Return the (x, y) coordinate for the center point of the cell that contains the specified text.  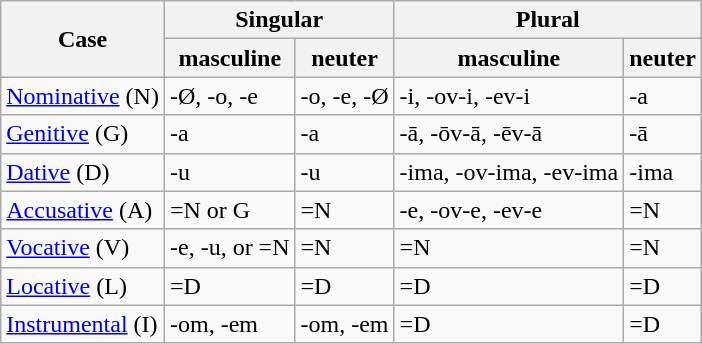
Plural (548, 20)
Accusative (A) (83, 210)
Nominative (N) (83, 96)
Dative (D) (83, 172)
-ā (663, 134)
-e, -u, or =N (230, 248)
Singular (279, 20)
-ā, -ōv-ā, -ēv-ā (509, 134)
-ima (663, 172)
Vocative (V) (83, 248)
Case (83, 39)
Genitive (G) (83, 134)
-Ø, -o, -e (230, 96)
-e, -ov-e, -ev-e (509, 210)
=N or G (230, 210)
-ima, -ov-ima, -ev-ima (509, 172)
Locative (L) (83, 286)
Instrumental (I) (83, 324)
-o, -e, -Ø (344, 96)
-i, -ov-i, -ev-i (509, 96)
